For the text-containing cell, return its midpoint in (X, Y) coordinate format. 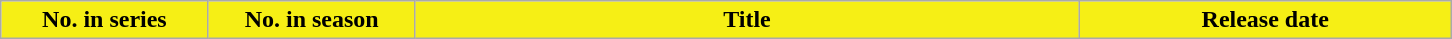
No. in season (312, 20)
No. in series (104, 20)
Title (746, 20)
Release date (1266, 20)
